Return [X, Y] of the center of cell containing provided text 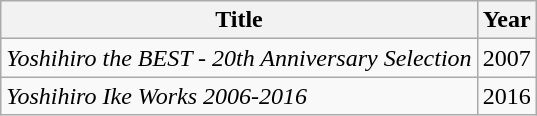
2016 [506, 96]
Yoshihiro the BEST - 20th Anniversary Selection [239, 58]
Yoshihiro Ike Works 2006-2016 [239, 96]
Title [239, 20]
Year [506, 20]
2007 [506, 58]
